Identify which cell holds the provided text, then report its [x, y] central coordinate. 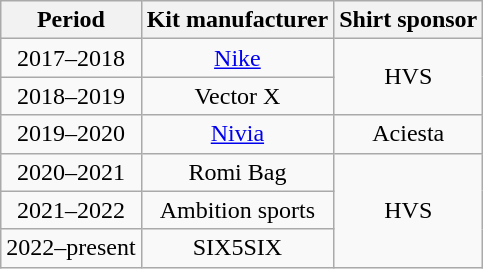
Vector X [238, 96]
Aciesta [408, 134]
Shirt sponsor [408, 20]
2018–2019 [71, 96]
Romi Bag [238, 172]
2020–2021 [71, 172]
2017–2018 [71, 58]
2022–present [71, 248]
Period [71, 20]
Kit manufacturer [238, 20]
Ambition sports [238, 210]
Nivia [238, 134]
2021–2022 [71, 210]
2019–2020 [71, 134]
Nike [238, 58]
SIX5SIX [238, 248]
